For the text-containing cell, return its midpoint in [X, Y] coordinate format. 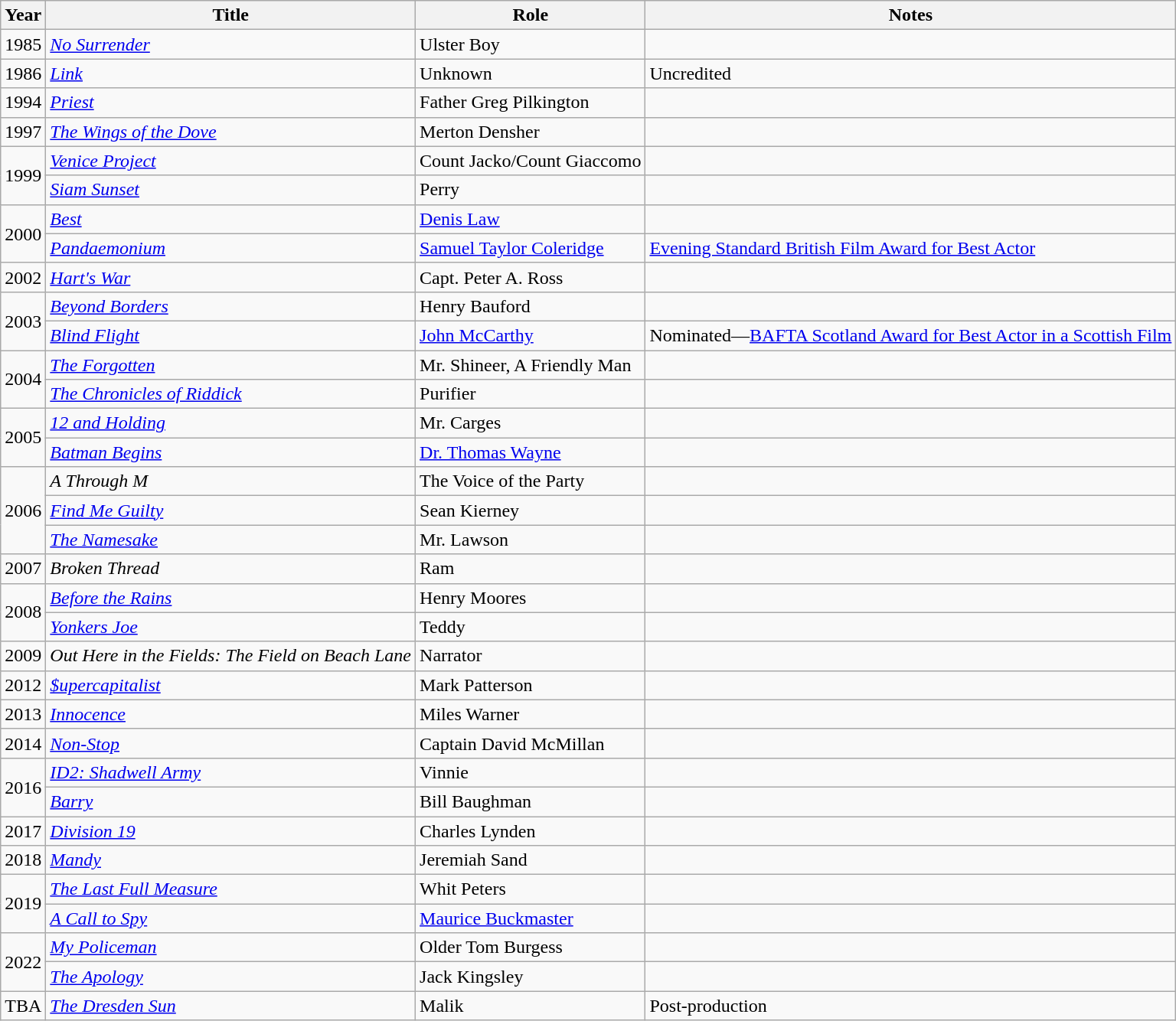
1999 [23, 175]
The Last Full Measure [231, 889]
Beyond Borders [231, 306]
Find Me Guilty [231, 510]
Best [231, 219]
2014 [23, 743]
My Policeman [231, 948]
The Dresden Sun [231, 1006]
Charles Lynden [531, 830]
Purifier [531, 394]
Bill Baughman [531, 801]
Blind Flight [231, 335]
Malik [531, 1006]
The Namesake [231, 540]
1997 [23, 132]
2000 [23, 233]
2022 [23, 962]
Mr. Carges [531, 423]
The Apology [231, 977]
Perry [531, 190]
$upercapitalist [231, 685]
Henry Bauford [531, 306]
Post-production [911, 1006]
Whit Peters [531, 889]
2016 [23, 787]
Captain David McMillan [531, 743]
Before the Rains [231, 598]
2013 [23, 714]
TBA [23, 1006]
2005 [23, 438]
2018 [23, 860]
Yonkers Joe [231, 627]
The Wings of the Dove [231, 132]
Ram [531, 569]
Uncredited [911, 73]
Pandaemonium [231, 248]
Henry Moores [531, 598]
No Surrender [231, 44]
The Voice of the Party [531, 481]
Priest [231, 103]
Capt. Peter A. Ross [531, 277]
2017 [23, 830]
Batman Begins [231, 452]
2008 [23, 612]
John McCarthy [531, 335]
Count Jacko/Count Giaccomo [531, 161]
A Call to Spy [231, 918]
Year [23, 15]
A Through M [231, 481]
Innocence [231, 714]
Father Greg Pilkington [531, 103]
Evening Standard British Film Award for Best Actor [911, 248]
Nominated—BAFTA Scotland Award for Best Actor in a Scottish Film [911, 335]
Mr. Lawson [531, 540]
12 and Holding [231, 423]
Broken Thread [231, 569]
Mark Patterson [531, 685]
2012 [23, 685]
Merton Densher [531, 132]
The Forgotten [231, 365]
1986 [23, 73]
Denis Law [531, 219]
ID2: Shadwell Army [231, 772]
1985 [23, 44]
Unknown [531, 73]
Samuel Taylor Coleridge [531, 248]
2003 [23, 321]
Miles Warner [531, 714]
Title [231, 15]
Maurice Buckmaster [531, 918]
Jeremiah Sand [531, 860]
2006 [23, 510]
Out Here in the Fields: The Field on Beach Lane [231, 656]
Non-Stop [231, 743]
Ulster Boy [531, 44]
2002 [23, 277]
Link [231, 73]
Sean Kierney [531, 510]
Older Tom Burgess [531, 948]
Vinnie [531, 772]
Teddy [531, 627]
Notes [911, 15]
2007 [23, 569]
Venice Project [231, 161]
Narrator [531, 656]
Role [531, 15]
2009 [23, 656]
Barry [231, 801]
Division 19 [231, 830]
Dr. Thomas Wayne [531, 452]
2019 [23, 904]
Mr. Shineer, A Friendly Man [531, 365]
Siam Sunset [231, 190]
The Chronicles of Riddick [231, 394]
2004 [23, 380]
Hart's War [231, 277]
Jack Kingsley [531, 977]
Mandy [231, 860]
1994 [23, 103]
